Determine the [X, Y] coordinate at the center of the cell enclosing the given text.  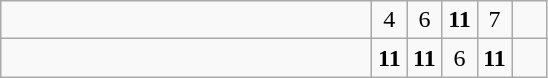
4 [390, 20]
7 [494, 20]
